Determine the (x, y) coordinate at the center of the cell enclosing the given text.  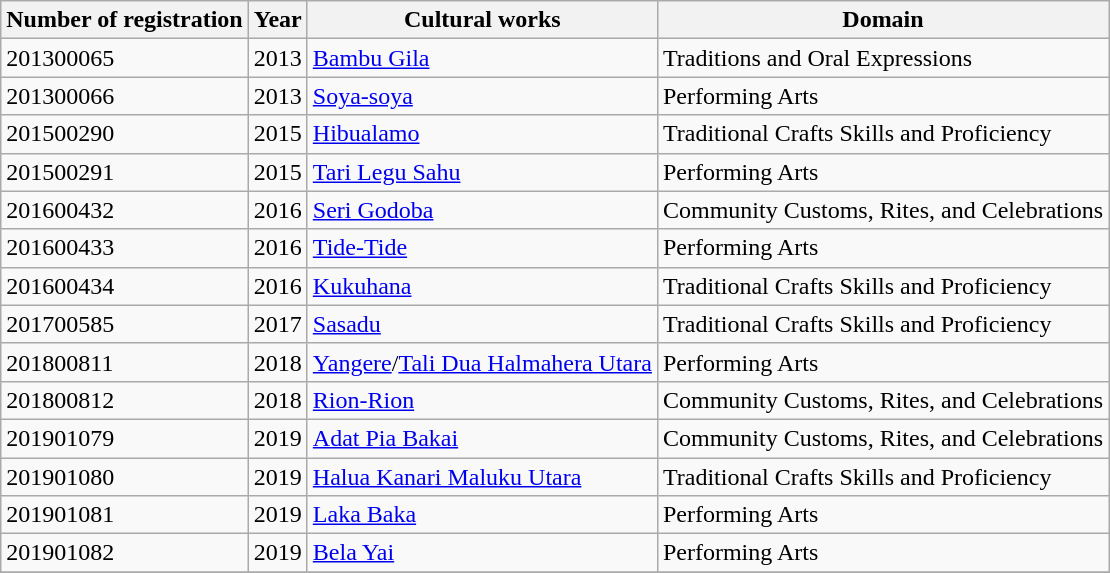
201600434 (124, 286)
Domain (882, 20)
Bela Yai (482, 553)
Sasadu (482, 324)
Kukuhana (482, 286)
Cultural works (482, 20)
Yangere/Tali Dua Halmahera Utara (482, 362)
201300065 (124, 58)
2017 (278, 324)
Hibualamo (482, 134)
201800811 (124, 362)
Number of registration (124, 20)
201901080 (124, 477)
201500291 (124, 172)
201600433 (124, 248)
Seri Godoba (482, 210)
201600432 (124, 210)
Adat Pia Bakai (482, 438)
Halua Kanari Maluku Utara (482, 477)
Traditions and Oral Expressions (882, 58)
Soya-soya (482, 96)
201901082 (124, 553)
201300066 (124, 96)
201901081 (124, 515)
201700585 (124, 324)
Bambu Gila (482, 58)
201800812 (124, 400)
Tari Legu Sahu (482, 172)
201901079 (124, 438)
201500290 (124, 134)
Laka Baka (482, 515)
Rion-Rion (482, 400)
Tide-Tide (482, 248)
Year (278, 20)
